Detect which cell encompasses the target text, then output its [X, Y] center coordinate. 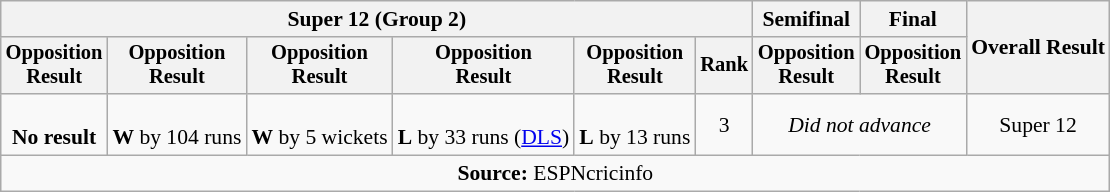
W by 5 wickets [319, 124]
Overall Result [1038, 48]
Rank [724, 66]
Super 12 [1038, 124]
L by 33 runs (DLS) [484, 124]
Source: ESPNcricinfo [556, 174]
Super 12 (Group 2) [377, 19]
Did not advance [860, 124]
L by 13 runs [634, 124]
Semifinal [806, 19]
Final [914, 19]
No result [54, 124]
3 [724, 124]
W by 104 runs [176, 124]
